Find where the given text appears and provide that cell's center as [X, Y] coordinate. 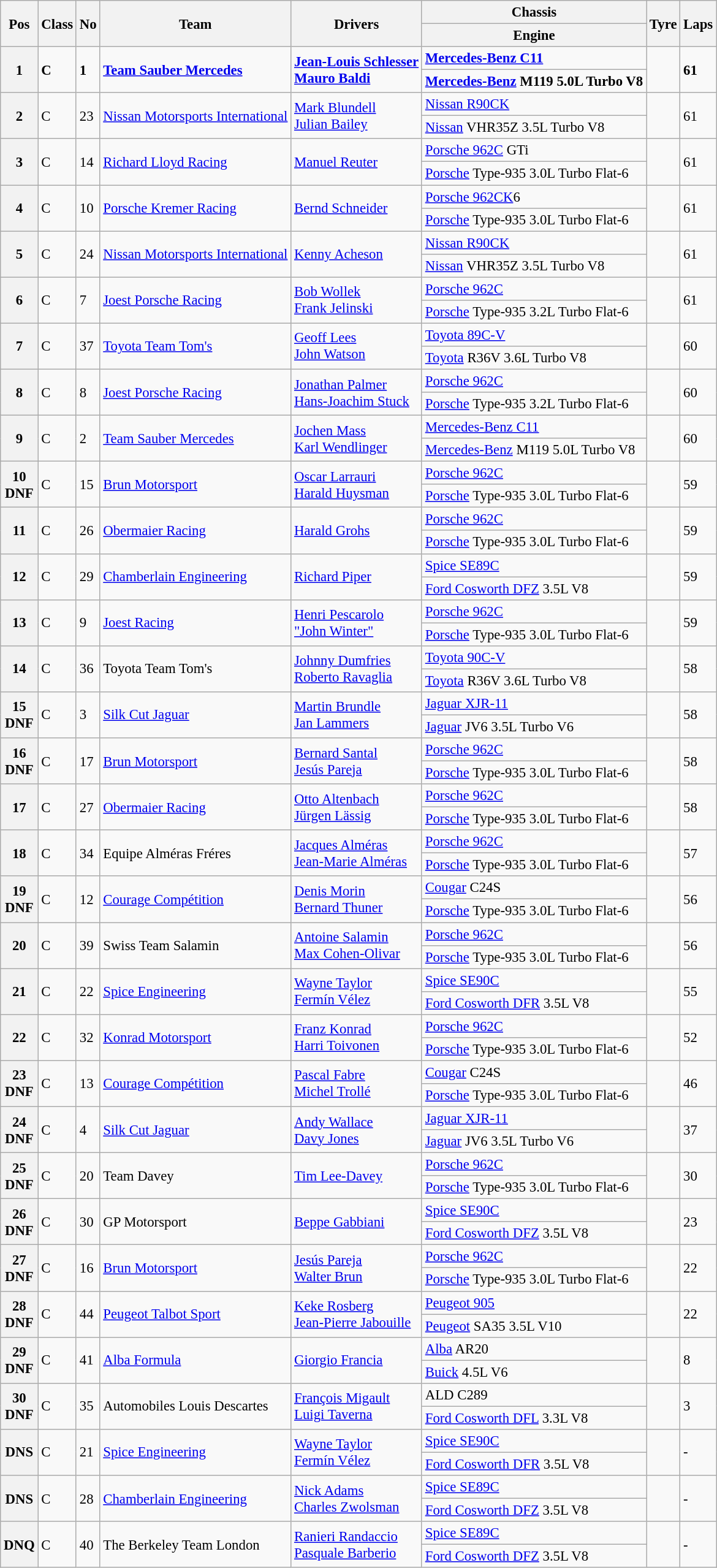
Bob Wollek Frank Jelinski [357, 300]
Jacques Alméras Jean-Marie Alméras [357, 853]
The Berkeley Team London [195, 1545]
29DNF [20, 1360]
35 [88, 1406]
Team [195, 23]
15DNF [20, 715]
Jean-Louis Schlesser Mauro Baldi [357, 70]
Otto Altenbach Jürgen Lässig [357, 807]
Peugeot 905 [534, 1303]
Denis Morin Bernard Thuner [357, 900]
Ford Cosworth DFL 3.3L V8 [534, 1418]
26 [88, 531]
Nick Adams Charles Zwolsman [357, 1498]
Harald Grohs [357, 531]
15 [88, 484]
19DNF [20, 900]
46 [699, 1084]
Tim Lee-Davey [357, 1176]
39 [88, 945]
55 [699, 992]
Toyota 89C-V [534, 335]
Richard Lloyd Racing [195, 162]
10 [88, 208]
5 [20, 254]
Automobiles Louis Descartes [195, 1406]
Beppe Gabbiani [357, 1222]
Franz Konrad Harri Toivonen [357, 1037]
Class [58, 23]
Tyre [663, 23]
Team Davey [195, 1176]
41 [88, 1360]
Kenny Acheson [357, 254]
Pascal Fabre Michel Trollé [357, 1084]
Bernd Schneider [357, 208]
52 [699, 1037]
Antoine Salamin Max Cohen-Olivar [357, 945]
Keke Rosberg Jean-Pierre Jabouille [357, 1314]
24DNF [20, 1129]
24 [88, 254]
11 [20, 531]
36 [88, 669]
Martin Brundle Jan Lammers [357, 715]
Equipe Alméras Fréres [195, 853]
Richard Piper [357, 576]
Swiss Team Salamin [195, 945]
Jochen Mass Karl Wendlinger [357, 439]
Porsche 962CK6 [534, 197]
Konrad Motorsport [195, 1037]
30DNF [20, 1406]
34 [88, 853]
Buick 4.5L V6 [534, 1372]
Oscar Larrauri Harald Huysman [357, 484]
Henri Pescarolo "John Winter" [357, 623]
Pos [20, 23]
Alba AR20 [534, 1349]
6 [20, 300]
Bernard Santal Jesús Pareja [357, 761]
27DNF [20, 1268]
ALD C289 [534, 1395]
Toyota 90C-V [534, 658]
29 [88, 576]
23DNF [20, 1084]
Geoff Lees John Watson [357, 346]
40 [88, 1545]
16DNF [20, 761]
44 [88, 1314]
Jesús Pareja Walter Brun [357, 1268]
26DNF [20, 1222]
Porsche 962C GTi [534, 150]
Johnny Dumfries Roberto Ravaglia [357, 669]
Engine [534, 36]
François Migault Luigi Taverna [357, 1406]
32 [88, 1037]
18 [20, 853]
Ranieri Randaccio Pasquale Barberio [357, 1545]
No [88, 23]
Mark Blundell Julian Bailey [357, 115]
Andy Wallace Davy Jones [357, 1129]
Manuel Reuter [357, 162]
Laps [699, 23]
Drivers [357, 23]
Chassis [534, 12]
16 [88, 1268]
Alba Formula [195, 1360]
Peugeot SA35 3.5L V10 [534, 1326]
Porsche Kremer Racing [195, 208]
Giorgio Francia [357, 1360]
Joest Racing [195, 623]
27 [88, 807]
Jonathan Palmer Hans-Joachim Stuck [357, 392]
57 [699, 853]
28DNF [20, 1314]
28 [88, 1498]
GP Motorsport [195, 1222]
Peugeot Talbot Sport [195, 1314]
25DNF [20, 1176]
10DNF [20, 484]
DNQ [20, 1545]
